Output the [x, y] coordinate of the center of the cell containing the given text.  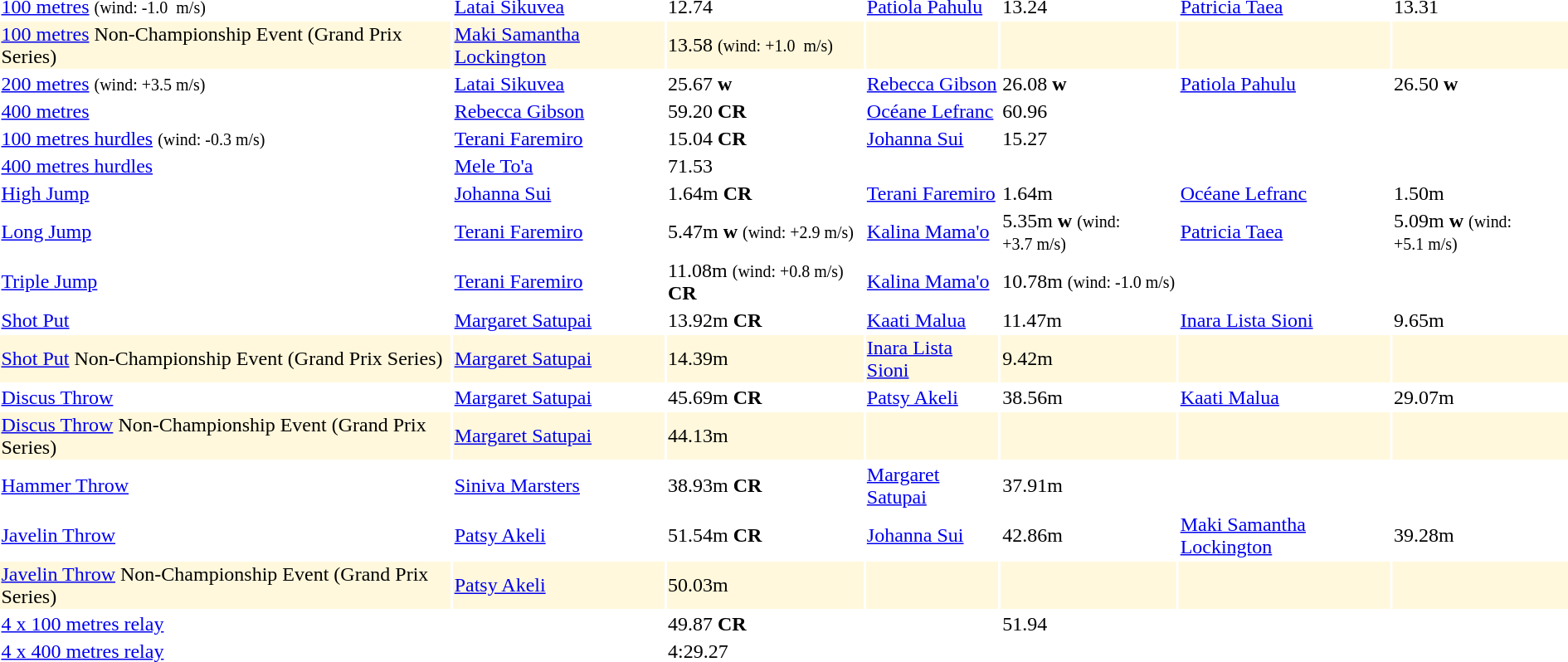
26.50 w [1480, 84]
1.50m [1480, 193]
51.94 [1088, 624]
14.39m [765, 358]
Triple Jump [226, 282]
400 metres hurdles [226, 166]
49.87 CR [765, 624]
100 metres hurdles (wind: -0.3 m/s) [226, 139]
Long Jump [226, 232]
5.35m w (wind: +3.7 m/s) [1088, 232]
Discus Throw [226, 397]
Shot Put [226, 320]
5.09m w (wind: +5.1 m/s) [1480, 232]
15.04 CR [765, 139]
26.08 w [1088, 84]
11.47m [1088, 320]
10.78m (wind: -1.0 m/s) [1088, 282]
9.65m [1480, 320]
200 metres (wind: +3.5 m/s) [226, 84]
Patiola Pahulu [1284, 84]
38.93m CR [765, 486]
1.64m [1088, 193]
45.69m CR [765, 397]
100 metres Non-Championship Event (Grand Prix Series) [226, 45]
13.58 (wind: +1.0 m/s) [765, 45]
15.27 [1088, 139]
4 x 100 metres relay [226, 624]
29.07m [1480, 397]
50.03m [765, 586]
60.96 [1088, 111]
Hammer Throw [226, 486]
37.91m [1088, 486]
High Jump [226, 193]
Shot Put Non-Championship Event (Grand Prix Series) [226, 358]
9.42m [1088, 358]
Javelin Throw [226, 536]
59.20 CR [765, 111]
25.67 w [765, 84]
39.28m [1480, 536]
Latai Sikuvea [558, 84]
5.47m w (wind: +2.9 m/s) [765, 232]
51.54m CR [765, 536]
42.86m [1088, 536]
11.08m (wind: +0.8 m/s) CR [765, 282]
Patricia Taea [1284, 232]
400 metres [226, 111]
Javelin Throw Non-Championship Event (Grand Prix Series) [226, 586]
Mele To'a [558, 166]
44.13m [765, 436]
71.53 [765, 166]
Siniva Marsters [558, 486]
Discus Throw Non-Championship Event (Grand Prix Series) [226, 436]
13.92m CR [765, 320]
38.56m [1088, 397]
1.64m CR [765, 193]
